Find where the given text appears and provide that cell's center as [X, Y] coordinate. 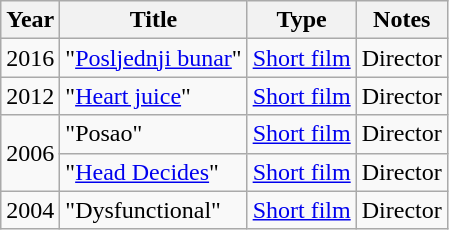
"Head Decides" [154, 172]
2016 [30, 58]
"Posao" [154, 134]
"Dysfunctional" [154, 210]
"Heart juice" [154, 96]
Type [302, 20]
Notes [402, 20]
Title [154, 20]
Year [30, 20]
2004 [30, 210]
"Posljednji bunar" [154, 58]
2006 [30, 153]
2012 [30, 96]
